Pinpoint the cell where the given text exists, returning its (X, Y) midpoint coordinate. 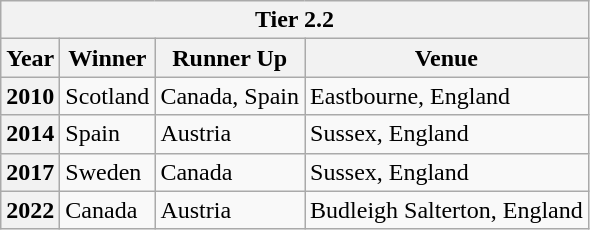
Sweden (108, 172)
Spain (108, 134)
Venue (447, 58)
2017 (30, 172)
Eastbourne, England (447, 96)
Budleigh Salterton, England (447, 210)
Winner (108, 58)
Runner Up (230, 58)
Scotland (108, 96)
Canada, Spain (230, 96)
Tier 2.2 (295, 20)
2022 (30, 210)
2014 (30, 134)
Year (30, 58)
2010 (30, 96)
